Return (x, y) of the center of cell containing provided text 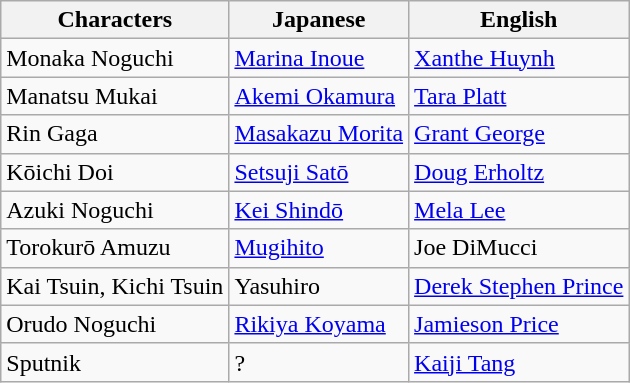
English (519, 20)
Joe DiMucci (519, 248)
Sputnik (115, 362)
Akemi Okamura (319, 96)
Orudo Noguchi (115, 324)
Xanthe Huynh (519, 58)
Manatsu Mukai (115, 96)
Rin Gaga (115, 134)
Mela Lee (519, 210)
Kei Shindō (319, 210)
Japanese (319, 20)
Monaka Noguchi (115, 58)
Kaiji Tang (519, 362)
Jamieson Price (519, 324)
Grant George (519, 134)
Derek Stephen Prince (519, 286)
Masakazu Morita (319, 134)
Azuki Noguchi (115, 210)
Kōichi Doi (115, 172)
Torokurō Amuzu (115, 248)
Doug Erholtz (519, 172)
Setsuji Satō (319, 172)
Marina Inoue (319, 58)
? (319, 362)
Rikiya Koyama (319, 324)
Tara Platt (519, 96)
Characters (115, 20)
Yasuhiro (319, 286)
Kai Tsuin, Kichi Tsuin (115, 286)
Mugihito (319, 248)
